Capture the cell that displays the provided text and extract its [x, y] central coordinate. 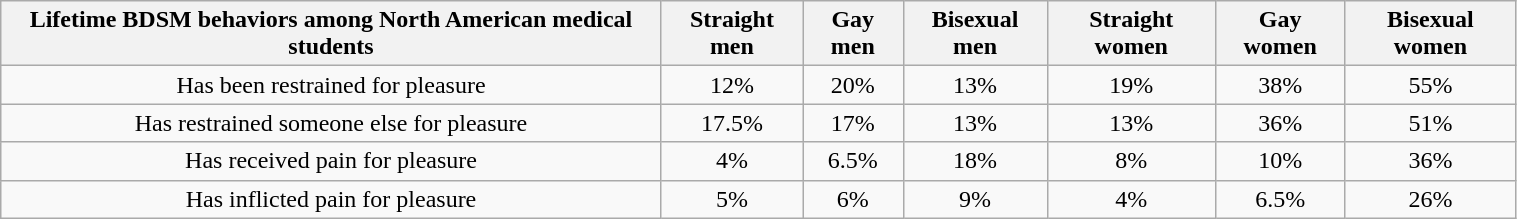
8% [1131, 161]
19% [1131, 85]
Bisexual men [975, 34]
17.5% [732, 123]
10% [1280, 161]
51% [1430, 123]
Has been restrained for pleasure [331, 85]
Gay women [1280, 34]
Has received pain for pleasure [331, 161]
Straight men [732, 34]
Straight women [1131, 34]
38% [1280, 85]
55% [1430, 85]
Has restrained someone else for pleasure [331, 123]
Gay men [854, 34]
9% [975, 199]
Has inflicted pain for pleasure [331, 199]
6% [854, 199]
12% [732, 85]
26% [1430, 199]
18% [975, 161]
17% [854, 123]
5% [732, 199]
20% [854, 85]
Lifetime BDSM behaviors among North American medical students [331, 34]
Bisexual women [1430, 34]
